Detect which cell encompasses the target text, then output its (x, y) center coordinate. 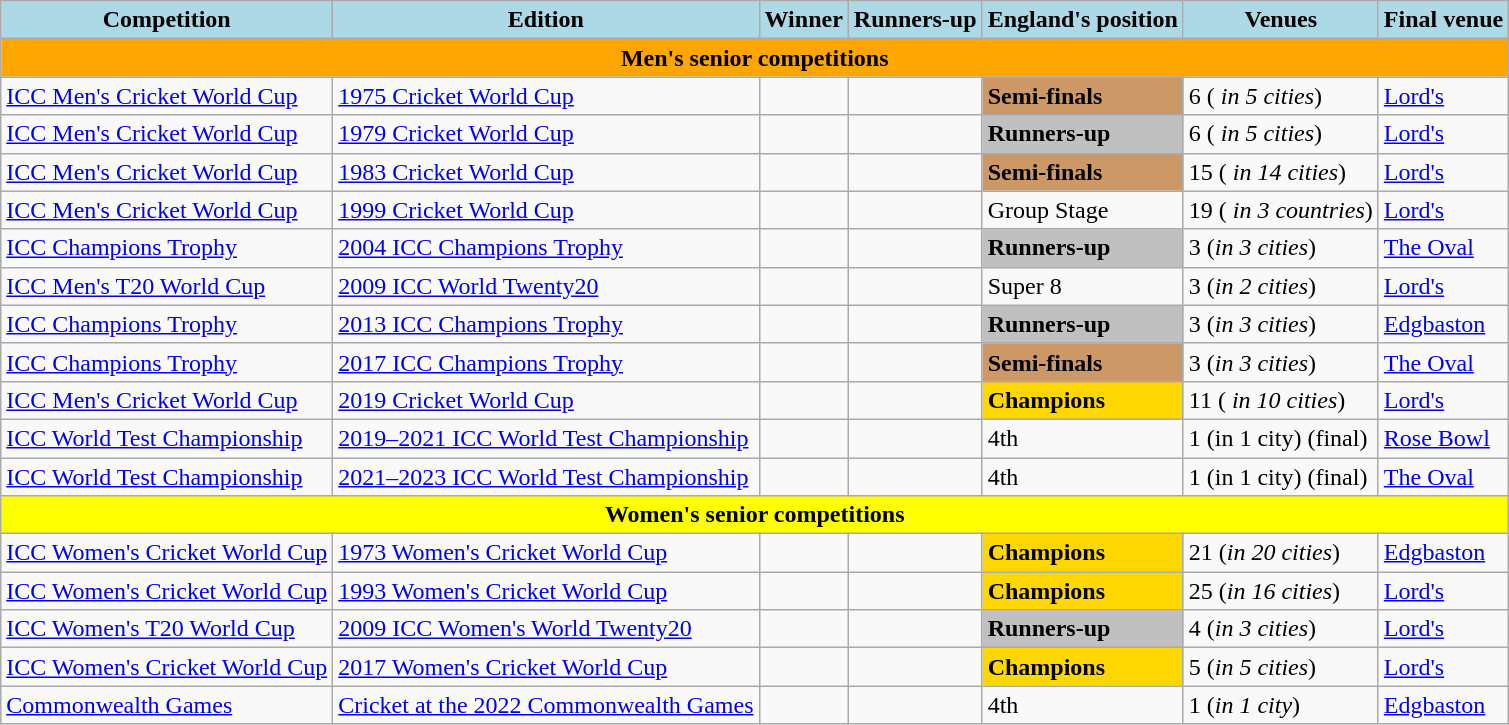
21 (in 20 cities) (1280, 553)
Final venue (1443, 20)
1983 Cricket World Cup (546, 172)
2017 ICC Champions Trophy (546, 362)
2009 ICC Women's World Twenty20 (546, 629)
Winner (804, 20)
Women's senior competitions (755, 515)
Group Stage (1082, 210)
2021–2023 ICC World Test Championship (546, 477)
Rose Bowl (1443, 438)
19 ( in 3 countries) (1280, 210)
Cricket at the 2022 Commonwealth Games (546, 705)
11 ( in 10 cities) (1280, 400)
1993 Women's Cricket World Cup (546, 591)
4 (in 3 cities) (1280, 629)
Men's senior competitions (755, 58)
3 (in 2 cities) (1280, 286)
Commonwealth Games (167, 705)
ICC Men's T20 World Cup (167, 286)
Competition (167, 20)
Super 8 (1082, 286)
1975 Cricket World Cup (546, 96)
2004 ICC Champions Trophy (546, 248)
25 (in 16 cities) (1280, 591)
2017 Women's Cricket World Cup (546, 667)
Edition (546, 20)
Venues (1280, 20)
1 (in 1 city) (1280, 705)
2009 ICC World Twenty20 (546, 286)
1973 Women's Cricket World Cup (546, 553)
1979 Cricket World Cup (546, 134)
2019 Cricket World Cup (546, 400)
1999 Cricket World Cup (546, 210)
2013 ICC Champions Trophy (546, 324)
2019–2021 ICC World Test Championship (546, 438)
ICC Women's T20 World Cup (167, 629)
England's position (1082, 20)
15 ( in 14 cities) (1280, 172)
5 (in 5 cities) (1280, 667)
